From the cell containing the given text, extract its center point as (X, Y) coordinate. 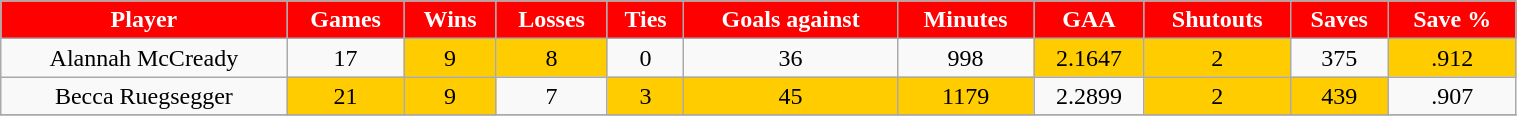
8 (552, 58)
21 (346, 96)
GAA (1089, 20)
36 (791, 58)
Save % (1452, 20)
Minutes (965, 20)
Alannah McCready (144, 58)
17 (346, 58)
Becca Ruegsegger (144, 96)
439 (1339, 96)
45 (791, 96)
.907 (1452, 96)
Saves (1339, 20)
2.2899 (1089, 96)
Wins (450, 20)
0 (645, 58)
Goals against (791, 20)
998 (965, 58)
3 (645, 96)
Games (346, 20)
375 (1339, 58)
.912 (1452, 58)
1179 (965, 96)
Losses (552, 20)
Ties (645, 20)
2.1647 (1089, 58)
7 (552, 96)
Shutouts (1217, 20)
Player (144, 20)
